From the cell containing the given text, extract its center point as [x, y] coordinate. 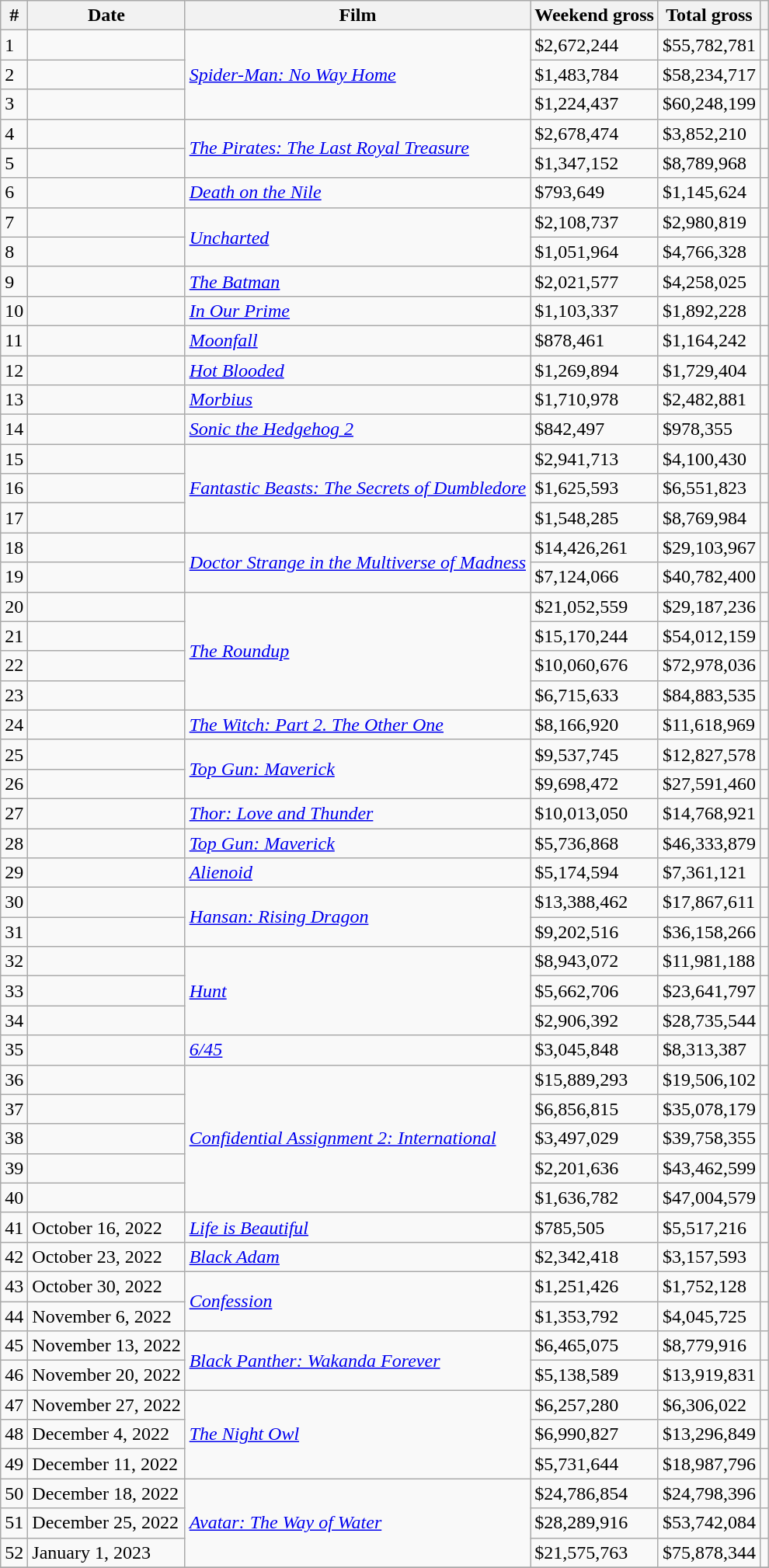
The Roundup [357, 651]
37 [14, 1109]
Spider-Man: No Way Home [357, 75]
$6,856,815 [595, 1109]
$2,906,392 [595, 1020]
$1,145,624 [708, 193]
$13,388,462 [595, 902]
6/45 [357, 1050]
26 [14, 784]
38 [14, 1139]
$793,649 [595, 193]
$43,462,599 [708, 1168]
$1,752,128 [708, 1286]
# [14, 16]
$978,355 [708, 429]
$36,158,266 [708, 932]
$58,234,717 [708, 75]
Total gross [708, 16]
$10,060,676 [595, 666]
$8,166,920 [595, 725]
Confidential Assignment 2: International [357, 1139]
42 [14, 1257]
$1,103,337 [595, 311]
$1,251,426 [595, 1286]
$4,045,725 [708, 1316]
Film [357, 16]
Fantastic Beasts: The Secrets of Dumbledore [357, 488]
18 [14, 548]
The Batman [357, 281]
$13,919,831 [708, 1375]
November 27, 2022 [106, 1405]
$8,313,387 [708, 1050]
$3,497,029 [595, 1139]
$3,045,848 [595, 1050]
$21,052,559 [595, 607]
December 11, 2022 [106, 1464]
2 [14, 75]
$1,353,792 [595, 1316]
$72,978,036 [708, 666]
$1,051,964 [595, 252]
$1,892,228 [708, 311]
25 [14, 754]
$23,641,797 [708, 991]
50 [14, 1493]
Hot Blooded [357, 370]
$785,505 [595, 1227]
32 [14, 961]
15 [14, 459]
41 [14, 1227]
$9,537,745 [595, 754]
Avatar: The Way of Water [357, 1523]
$1,729,404 [708, 370]
December 25, 2022 [106, 1523]
$1,625,593 [595, 488]
$6,715,633 [595, 695]
$29,103,967 [708, 548]
$18,987,796 [708, 1464]
$7,361,121 [708, 873]
$2,108,737 [595, 222]
Confession [357, 1301]
22 [14, 666]
$28,289,916 [595, 1523]
24 [14, 725]
36 [14, 1080]
Doctor Strange in the Multiverse of Madness [357, 562]
$14,768,921 [708, 813]
$5,662,706 [595, 991]
$1,269,894 [595, 370]
Date [106, 16]
31 [14, 932]
$2,678,474 [595, 134]
$29,187,236 [708, 607]
$5,736,868 [595, 843]
19 [14, 577]
10 [14, 311]
$5,174,594 [595, 873]
$3,157,593 [708, 1257]
$2,021,577 [595, 281]
39 [14, 1168]
6 [14, 193]
$21,575,763 [595, 1552]
$14,426,261 [595, 548]
$24,786,854 [595, 1493]
$6,465,075 [595, 1346]
52 [14, 1552]
$2,342,418 [595, 1257]
11 [14, 340]
$8,789,968 [708, 163]
4 [14, 134]
34 [14, 1020]
$5,517,216 [708, 1227]
$7,124,066 [595, 577]
November 20, 2022 [106, 1375]
$842,497 [595, 429]
Thor: Love and Thunder [357, 813]
$19,506,102 [708, 1080]
30 [14, 902]
46 [14, 1375]
December 18, 2022 [106, 1493]
$2,941,713 [595, 459]
$4,100,430 [708, 459]
9 [14, 281]
$39,758,355 [708, 1139]
Morbius [357, 400]
The Pirates: The Last Royal Treasure [357, 148]
$2,201,636 [595, 1168]
$15,889,293 [595, 1080]
$11,981,188 [708, 961]
$1,224,437 [595, 104]
47 [14, 1405]
$8,943,072 [595, 961]
$11,618,969 [708, 725]
$60,248,199 [708, 104]
13 [14, 400]
$878,461 [595, 340]
$27,591,460 [708, 784]
$6,551,823 [708, 488]
October 23, 2022 [106, 1257]
In Our Prime [357, 311]
$4,766,328 [708, 252]
$9,698,472 [595, 784]
14 [14, 429]
$3,852,210 [708, 134]
35 [14, 1050]
$40,782,400 [708, 577]
$8,779,916 [708, 1346]
$1,164,242 [708, 340]
23 [14, 695]
40 [14, 1198]
Weekend gross [595, 16]
Death on the Nile [357, 193]
$4,258,025 [708, 281]
October 30, 2022 [106, 1286]
November 13, 2022 [106, 1346]
1 [14, 45]
3 [14, 104]
December 4, 2022 [106, 1434]
$53,742,084 [708, 1523]
49 [14, 1464]
$6,257,280 [595, 1405]
Black Adam [357, 1257]
$15,170,244 [595, 636]
$2,672,244 [595, 45]
November 6, 2022 [106, 1316]
21 [14, 636]
7 [14, 222]
$6,306,022 [708, 1405]
$1,636,782 [595, 1198]
$1,710,978 [595, 400]
$75,878,344 [708, 1552]
$1,548,285 [595, 518]
33 [14, 991]
44 [14, 1316]
Hunt [357, 991]
$8,769,984 [708, 518]
48 [14, 1434]
$5,731,644 [595, 1464]
5 [14, 163]
Black Panther: Wakanda Forever [357, 1361]
$13,296,849 [708, 1434]
$12,827,578 [708, 754]
$2,980,819 [708, 222]
$55,782,781 [708, 45]
Sonic the Hedgehog 2 [357, 429]
$28,735,544 [708, 1020]
$6,990,827 [595, 1434]
$9,202,516 [595, 932]
$17,867,611 [708, 902]
16 [14, 488]
$1,347,152 [595, 163]
The Night Owl [357, 1434]
29 [14, 873]
Moonfall [357, 340]
12 [14, 370]
January 1, 2023 [106, 1552]
17 [14, 518]
$47,004,579 [708, 1198]
Hansan: Rising Dragon [357, 917]
Alienoid [357, 873]
45 [14, 1346]
$1,483,784 [595, 75]
8 [14, 252]
51 [14, 1523]
The Witch: Part 2. The Other One [357, 725]
43 [14, 1286]
20 [14, 607]
$54,012,159 [708, 636]
Uncharted [357, 237]
Life is Beautiful [357, 1227]
October 16, 2022 [106, 1227]
$84,883,535 [708, 695]
$2,482,881 [708, 400]
28 [14, 843]
$24,798,396 [708, 1493]
$35,078,179 [708, 1109]
27 [14, 813]
$46,333,879 [708, 843]
$5,138,589 [595, 1375]
$10,013,050 [595, 813]
